Scan for the cell matching the given text and deliver its [x, y] coordinate at center. 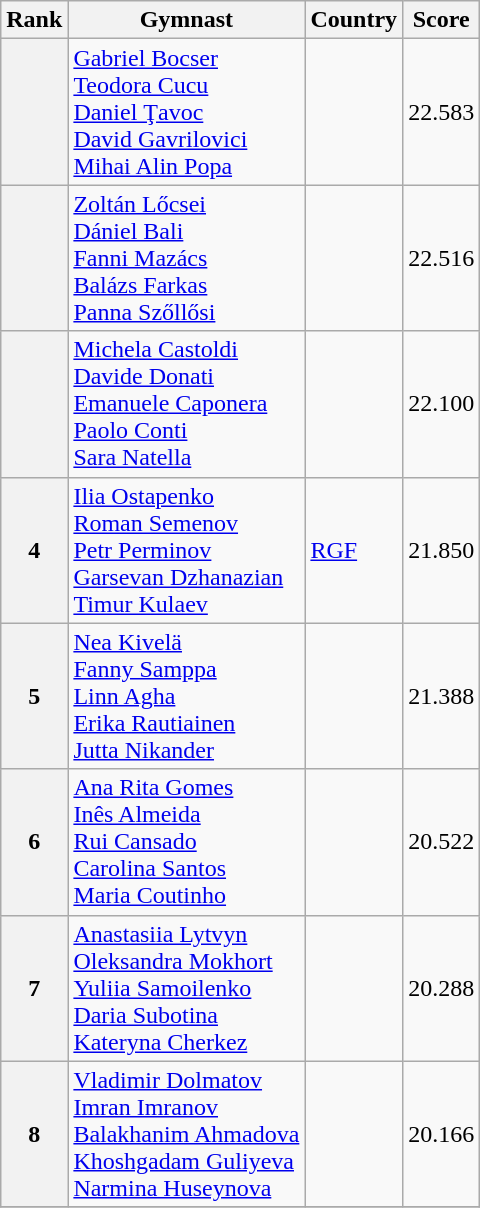
Score [442, 20]
Anastasiia LytvynOleksandra MokhortYuliia SamoilenkoDaria SubotinaKateryna Cherkez [186, 988]
21.388 [442, 696]
Ilia OstapenkoRoman SemenovPetr PerminovGarsevan DzhanazianTimur Kulaev [186, 550]
20.522 [442, 842]
Gabriel BocserTeodora CucuDaniel ŢavocDavid GavriloviciMihai Alin Popa [186, 112]
22.100 [442, 404]
Zoltán LőcseiDániel BaliFanni MazácsBalázs FarkasPanna Szőllősi [186, 258]
8 [34, 1134]
6 [34, 842]
21.850 [442, 550]
22.583 [442, 112]
Nea KiveläFanny SamppaLinn AghaErika RautiainenJutta Nikander [186, 696]
4 [34, 550]
Country [354, 20]
Rank [34, 20]
5 [34, 696]
Michela CastoldiDavide DonatiEmanuele CaponeraPaolo ContiSara Natella [186, 404]
7 [34, 988]
20.288 [442, 988]
Ana Rita GomesInês AlmeidaRui CansadoCarolina SantosMaria Coutinho [186, 842]
20.166 [442, 1134]
22.516 [442, 258]
RGF [354, 550]
Gymnast [186, 20]
Vladimir DolmatovImran ImranovBalakhanim AhmadovaKhoshgadam GuliyevaNarmina Huseynova [186, 1134]
